Pinpoint the cell where the given text exists, returning its (X, Y) midpoint coordinate. 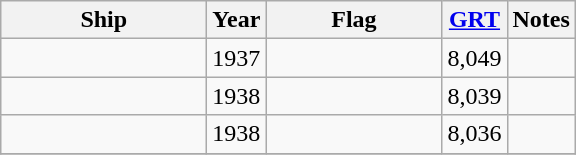
Ship (104, 20)
8,036 (474, 134)
8,049 (474, 58)
1937 (236, 58)
GRT (474, 20)
Year (236, 20)
Flag (354, 20)
8,039 (474, 96)
Notes (541, 20)
